Determine the [x, y] coordinate at the center of the cell enclosing the given text.  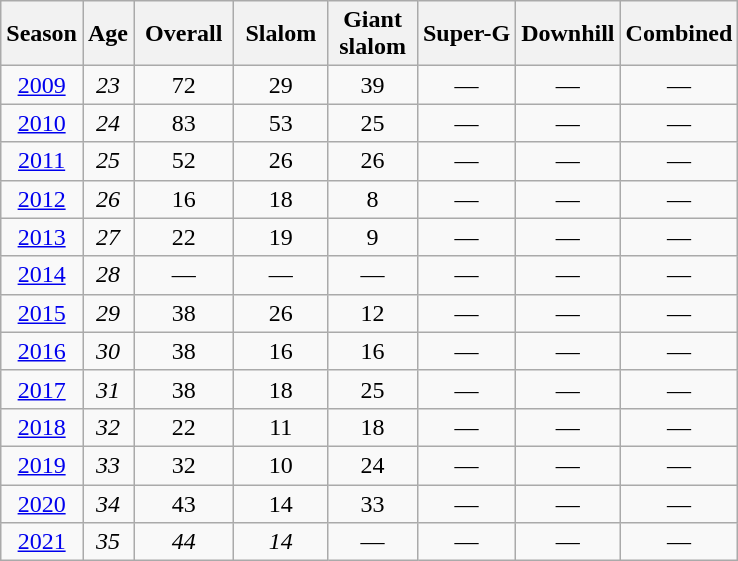
Downhill [568, 34]
Slalom [281, 34]
72 [184, 85]
39 [373, 85]
Super-G [466, 34]
9 [373, 237]
2017 [42, 389]
2016 [42, 351]
28 [108, 275]
2020 [42, 503]
35 [108, 542]
31 [108, 389]
Season [42, 34]
2013 [42, 237]
2010 [42, 123]
10 [281, 465]
Overall [184, 34]
19 [281, 237]
34 [108, 503]
43 [184, 503]
Age [108, 34]
83 [184, 123]
2012 [42, 199]
44 [184, 542]
2021 [42, 542]
27 [108, 237]
53 [281, 123]
12 [373, 313]
2015 [42, 313]
8 [373, 199]
2009 [42, 85]
Combined [679, 34]
2011 [42, 161]
30 [108, 351]
52 [184, 161]
23 [108, 85]
Giant slalom [373, 34]
2014 [42, 275]
11 [281, 427]
2018 [42, 427]
2019 [42, 465]
